Identify which cell holds the provided text, then report its [X, Y] central coordinate. 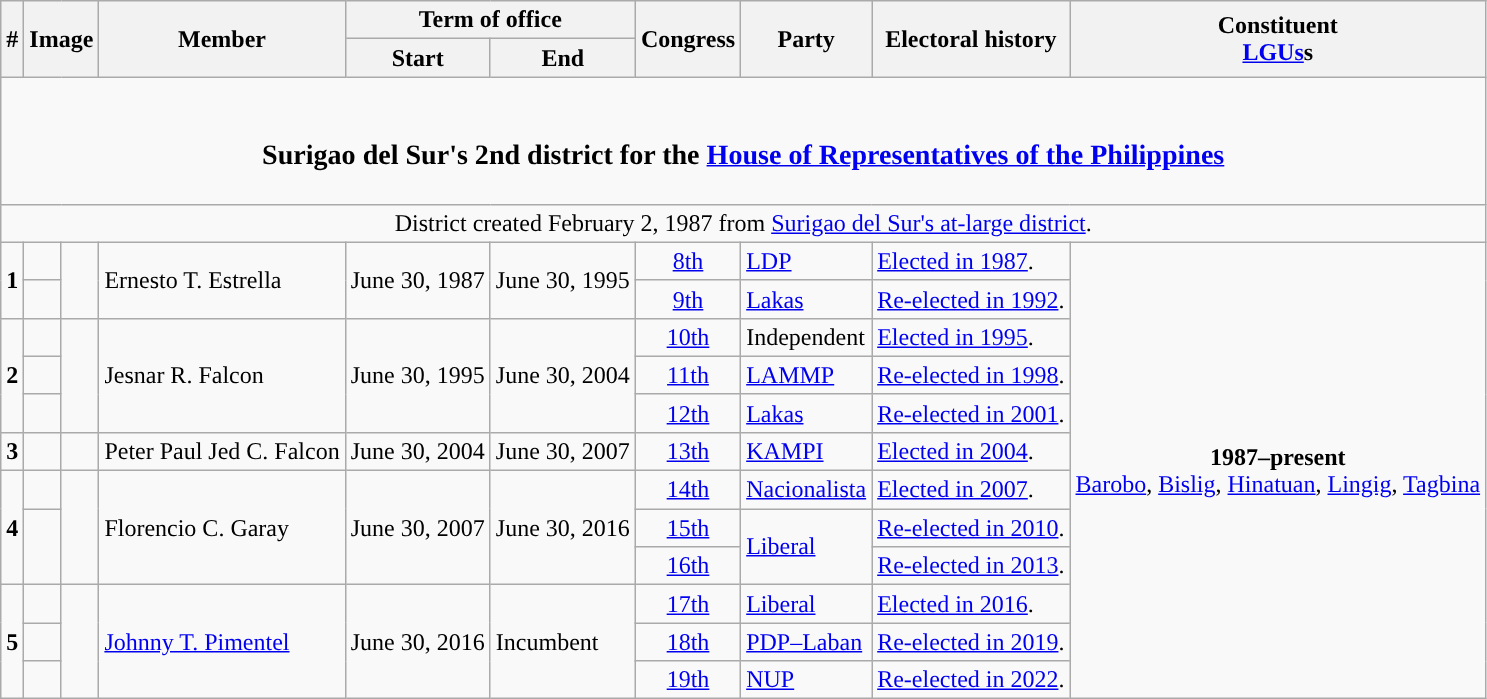
3 [12, 451]
12th [688, 413]
10th [688, 337]
16th [688, 566]
5 [12, 642]
2 [12, 375]
Peter Paul Jed C. Falcon [222, 451]
Re-elected in 2010. [971, 528]
Florencio C. Garay [222, 528]
4 [12, 528]
Image [62, 39]
June 30, 1987 [418, 280]
Re-elected in 1998. [971, 375]
Incumbent [562, 642]
PDP–Laban [806, 642]
Elected in 2004. [971, 451]
17th [688, 604]
Jesnar R. Falcon [222, 375]
Member [222, 39]
14th [688, 490]
Nacionalista [806, 490]
KAMPI [806, 451]
Start [418, 58]
# [12, 39]
Electoral history [971, 39]
9th [688, 299]
Elected in 2007. [971, 490]
Elected in 2016. [971, 604]
19th [688, 680]
Independent [806, 337]
8th [688, 261]
LAMMP [806, 375]
1 [12, 280]
11th [688, 375]
Elected in 1987. [971, 261]
Johnny T. Pimentel [222, 642]
18th [688, 642]
13th [688, 451]
15th [688, 528]
Congress [688, 39]
Surigao del Sur's 2nd district for the House of Representatives of the Philippines [744, 140]
NUP [806, 680]
Party [806, 39]
1987–presentBarobo, Bislig, Hinatuan, Lingig, Tagbina [1278, 470]
Re-elected in 2013. [971, 566]
LDP [806, 261]
Re-elected in 1992. [971, 299]
Elected in 1995. [971, 337]
Term of office [490, 20]
End [562, 58]
ConstituentLGUss [1278, 39]
District created February 2, 1987 from Surigao del Sur's at-large district. [744, 223]
Re-elected in 2001. [971, 413]
Re-elected in 2019. [971, 642]
Re-elected in 2022. [971, 680]
Ernesto T. Estrella [222, 280]
